Scan for the cell matching the given text and deliver its [x, y] coordinate at center. 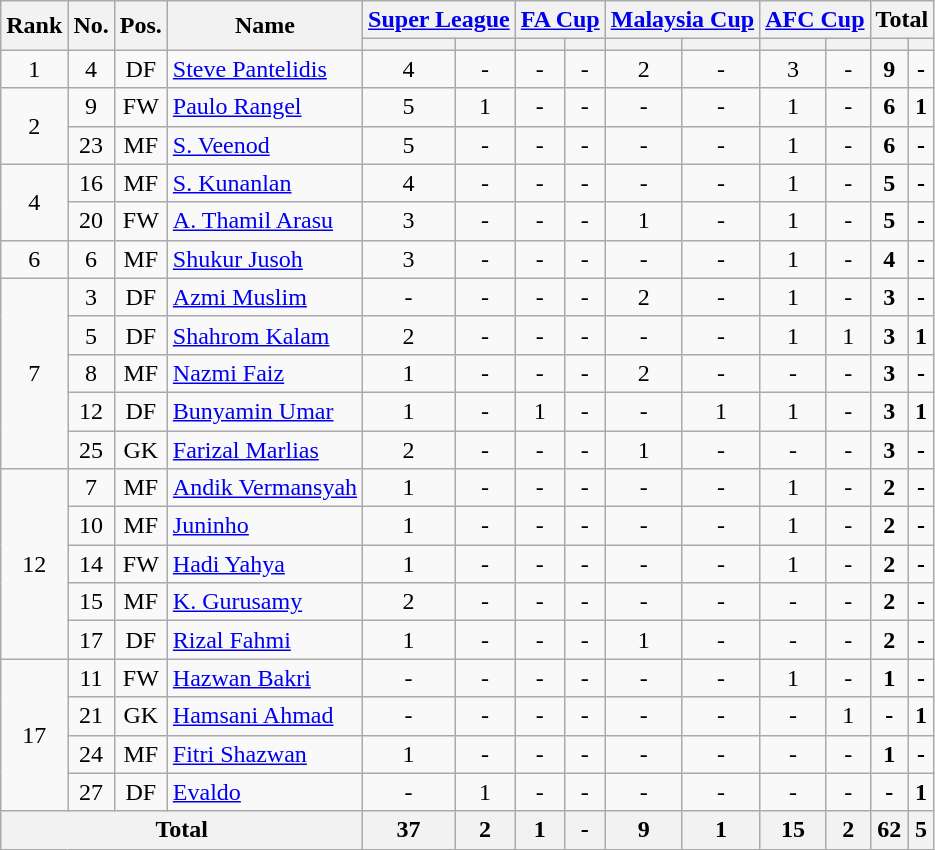
Steve Pantelidis [264, 69]
Evaldo [264, 792]
10 [91, 526]
62 [889, 830]
Pos. [140, 26]
Fitri Shazwan [264, 754]
Rank [34, 26]
Azmi Muslim [264, 297]
23 [91, 145]
S. Kunanlan [264, 183]
20 [91, 221]
16 [91, 183]
Super League [440, 20]
11 [91, 678]
14 [91, 564]
AFC Cup [815, 20]
FA Cup [560, 20]
Shukur Jusoh [264, 259]
Rizal Fahmi [264, 640]
Bunyamin Umar [264, 411]
Malaysia Cup [682, 20]
21 [91, 716]
27 [91, 792]
24 [91, 754]
Farizal Marlias [264, 449]
Hadi Yahya [264, 564]
Hamsani Ahmad [264, 716]
A. Thamil Arasu [264, 221]
Shahrom Kalam [264, 335]
Andik Vermansyah [264, 488]
Nazmi Faiz [264, 373]
37 [409, 830]
No. [91, 26]
Hazwan Bakri [264, 678]
K. Gurusamy [264, 602]
25 [91, 449]
Juninho [264, 526]
Paulo Rangel [264, 107]
Name [264, 26]
8 [91, 373]
S. Veenod [264, 145]
